Search for the cell housing the specified text and yield its [x, y] center coordinate. 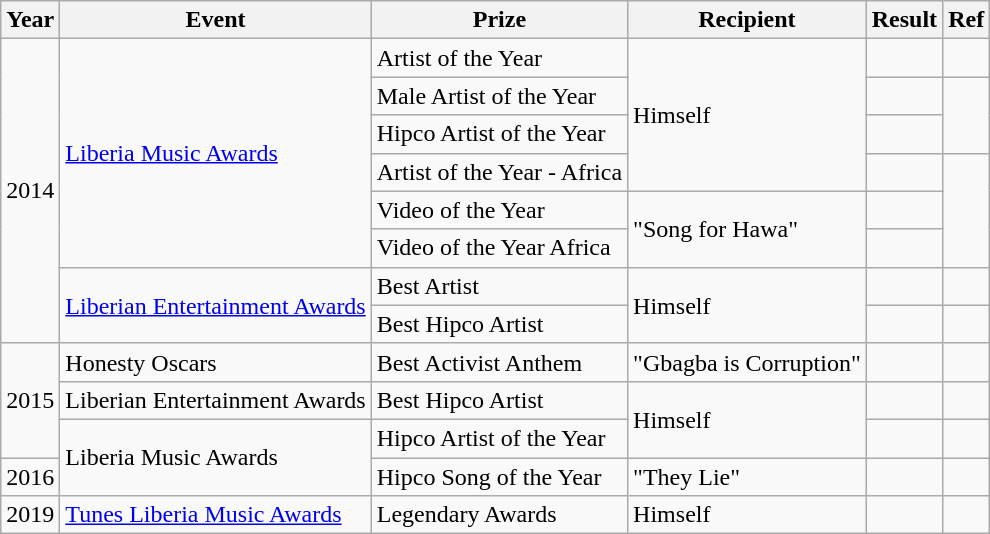
Recipient [748, 20]
"They Lie" [748, 477]
Male Artist of the Year [499, 96]
"Song for Hawa" [748, 229]
Hipco Song of the Year [499, 477]
2016 [30, 477]
Best Activist Anthem [499, 362]
Artist of the Year [499, 58]
Honesty Oscars [216, 362]
Legendary Awards [499, 515]
Video of the Year Africa [499, 248]
Year [30, 20]
Prize [499, 20]
"Gbagba is Corruption" [748, 362]
2015 [30, 400]
Tunes Liberia Music Awards [216, 515]
Video of the Year [499, 210]
Artist of the Year - Africa [499, 172]
2019 [30, 515]
2014 [30, 191]
Ref [966, 20]
Result [904, 20]
Event [216, 20]
Best Artist [499, 286]
